Extract the (X, Y) coordinate from the center of the cell holding the provided text.  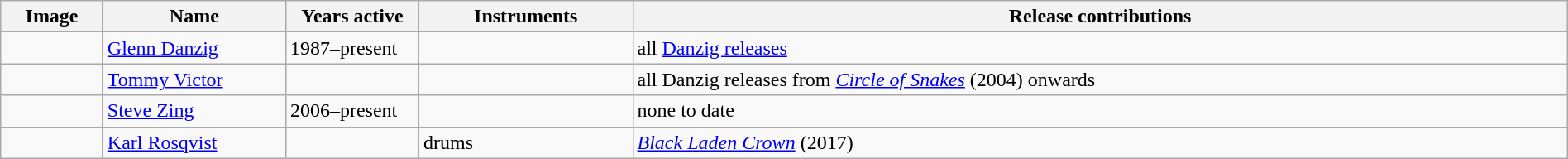
Black Laden Crown (2017) (1100, 142)
Tommy Victor (194, 79)
drums (526, 142)
Glenn Danzig (194, 48)
Name (194, 17)
Karl Rosqvist (194, 142)
none to date (1100, 111)
Instruments (526, 17)
Image (52, 17)
Steve Zing (194, 111)
Release contributions (1100, 17)
1987–present (352, 48)
all Danzig releases (1100, 48)
2006–present (352, 111)
all Danzig releases from Circle of Snakes (2004) onwards (1100, 79)
Years active (352, 17)
